Detect which cell encompasses the target text, then output its [x, y] center coordinate. 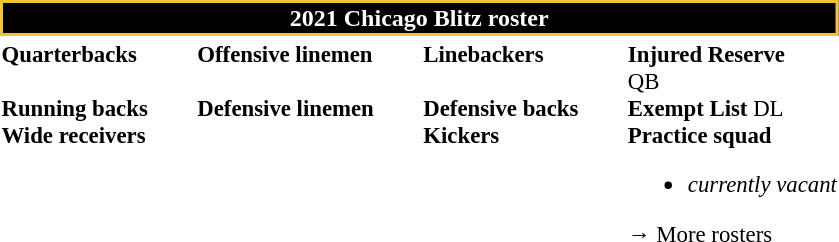
2021 Chicago Blitz roster [419, 18]
